Provide the (x, y) coordinate of the cell's center where the given text is located.  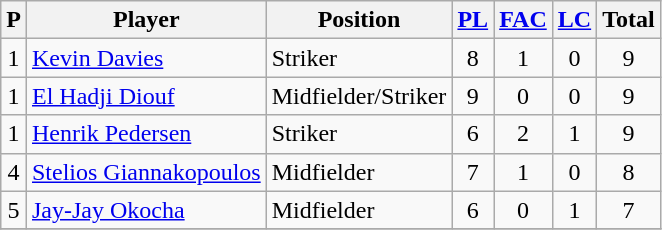
2 (524, 134)
Henrik Pedersen (146, 134)
4 (14, 172)
Kevin Davies (146, 58)
Stelios Giannakopoulos (146, 172)
Jay-Jay Okocha (146, 210)
Midfielder/Striker (359, 96)
P (14, 20)
Total (629, 20)
Player (146, 20)
5 (14, 210)
LC (574, 20)
El Hadji Diouf (146, 96)
FAC (524, 20)
Position (359, 20)
PL (473, 20)
